Identify which cell holds the provided text, then report its (x, y) central coordinate. 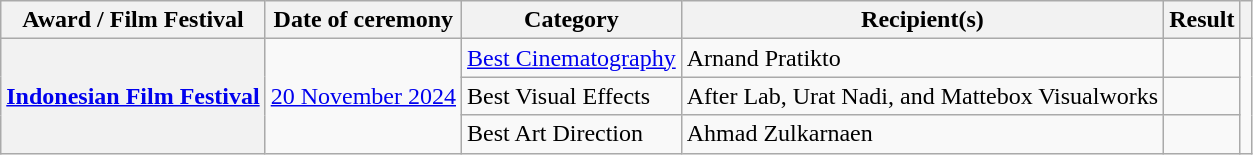
20 November 2024 (363, 96)
After Lab, Urat Nadi, and Mattebox Visualworks (922, 96)
Recipient(s) (922, 20)
Award / Film Festival (133, 20)
Result (1202, 20)
Category (572, 20)
Best Cinematography (572, 58)
Arnand Pratikto (922, 58)
Best Art Direction (572, 134)
Indonesian Film Festival (133, 96)
Best Visual Effects (572, 96)
Ahmad Zulkarnaen (922, 134)
Date of ceremony (363, 20)
